Scan for the cell matching the given text and deliver its (x, y) coordinate at center. 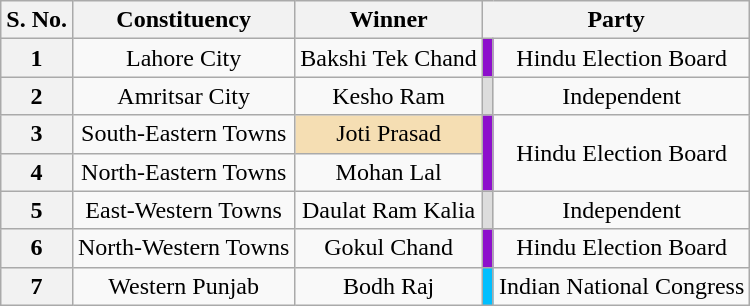
Western Punjab (183, 286)
6 (37, 248)
South-Eastern Towns (183, 134)
Daulat Ram Kalia (389, 210)
Indian National Congress (621, 286)
Gokul Chand (389, 248)
5 (37, 210)
2 (37, 96)
Constituency (183, 20)
North-Western Towns (183, 248)
North-Eastern Towns (183, 172)
Amritsar City (183, 96)
East-Western Towns (183, 210)
3 (37, 134)
Lahore City (183, 58)
4 (37, 172)
Kesho Ram (389, 96)
7 (37, 286)
S. No. (37, 20)
1 (37, 58)
Winner (389, 20)
Bakshi Tek Chand (389, 58)
Joti Prasad (389, 134)
Mohan Lal (389, 172)
Bodh Raj (389, 286)
Party (616, 20)
